Capture the cell that displays the provided text and extract its [X, Y] central coordinate. 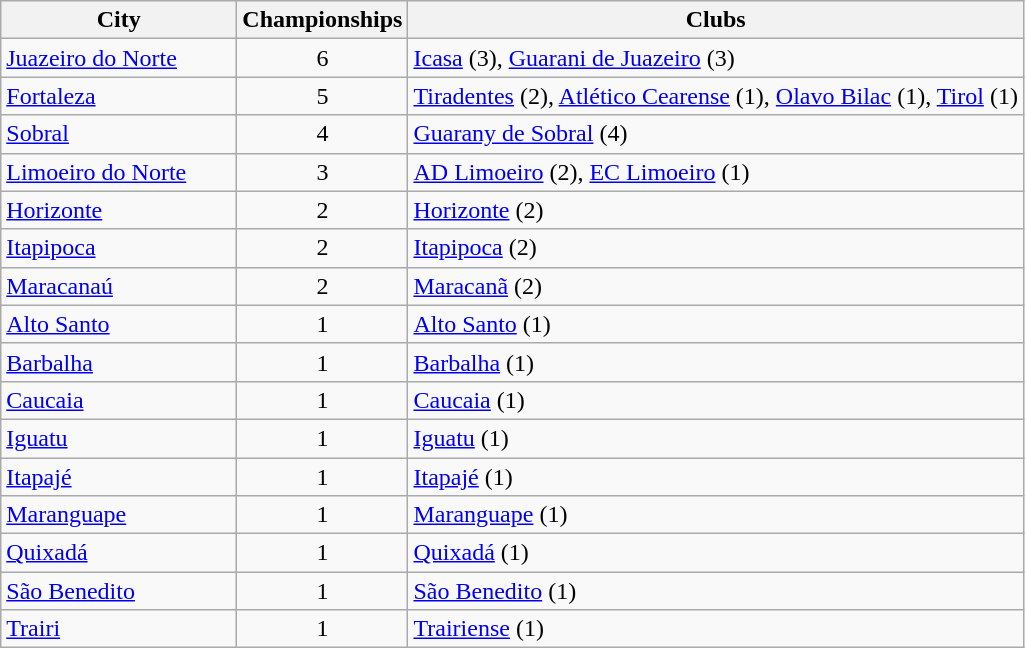
Limoeiro do Norte [119, 172]
Maracanã (2) [716, 286]
5 [322, 96]
Itapajé [119, 477]
Quixadá [119, 553]
Maranguape [119, 515]
Trairi [119, 629]
Tiradentes (2), Atlético Cearense (1), Olavo Bilac (1), Tirol (1) [716, 96]
São Benedito [119, 591]
6 [322, 58]
Sobral [119, 134]
Championships [322, 20]
Icasa (3), Guarani de Juazeiro (3) [716, 58]
Juazeiro do Norte [119, 58]
Quixadá (1) [716, 553]
Caucaia [119, 400]
Caucaia (1) [716, 400]
Alto Santo [119, 324]
Iguatu (1) [716, 438]
Fortaleza [119, 96]
Barbalha (1) [716, 362]
Itapipoca [119, 248]
City [119, 20]
Guarany de Sobral (4) [716, 134]
Horizonte [119, 210]
Iguatu [119, 438]
Maranguape (1) [716, 515]
AD Limoeiro (2), EC Limoeiro (1) [716, 172]
3 [322, 172]
São Benedito (1) [716, 591]
Clubs [716, 20]
Maracanaú [119, 286]
Itapajé (1) [716, 477]
Trairiense (1) [716, 629]
Itapipoca (2) [716, 248]
Barbalha [119, 362]
Horizonte (2) [716, 210]
4 [322, 134]
Alto Santo (1) [716, 324]
